Pinpoint the cell where the given text exists, returning its [X, Y] midpoint coordinate. 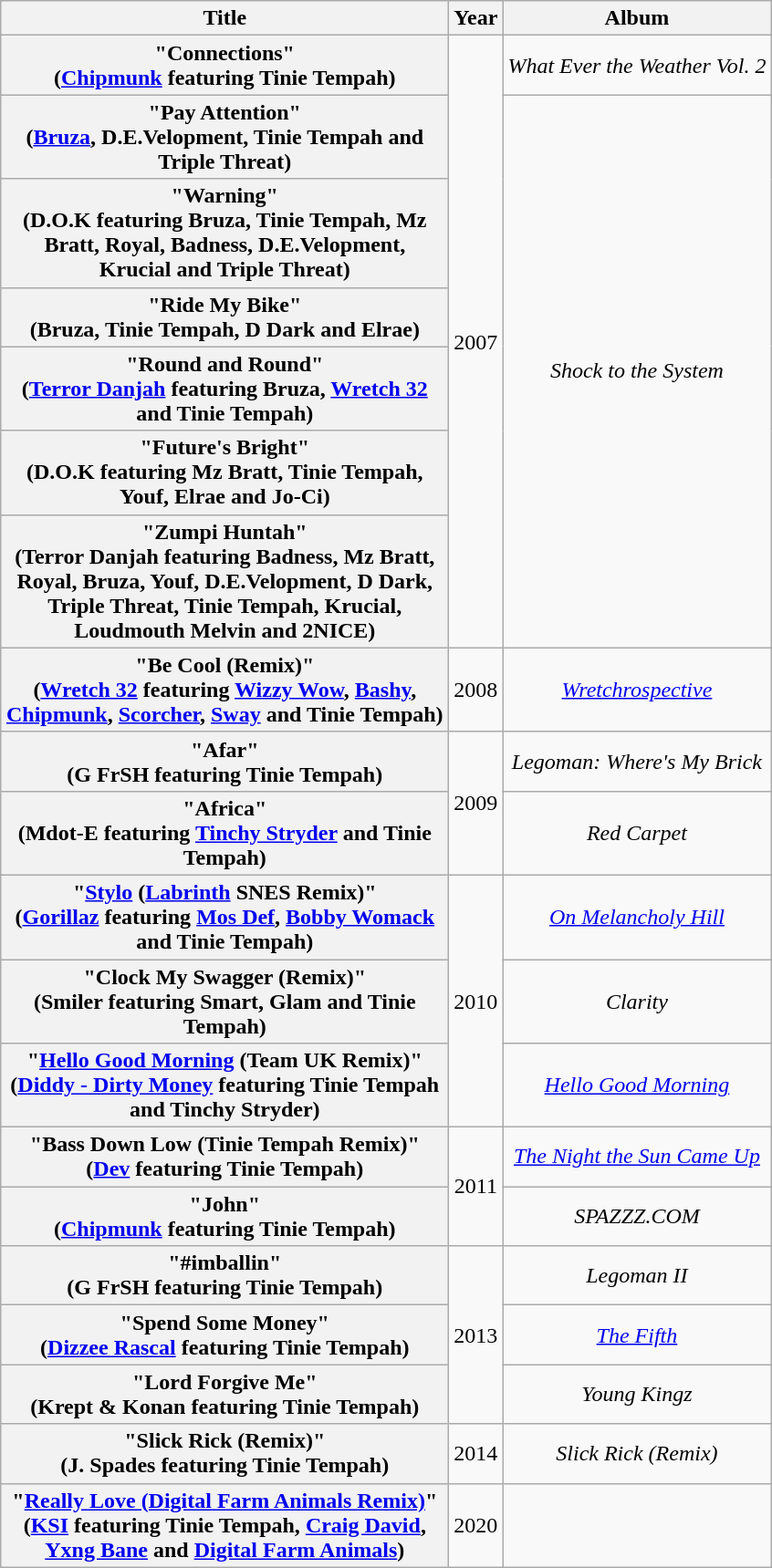
"Stylo (Labrinth SNES Remix)"(Gorillaz featuring Mos Def, Bobby Womack and Tinie Tempah) [224, 917]
Title [224, 18]
Shock to the System [637, 371]
Hello Good Morning [637, 1085]
2010 [476, 1001]
SPAZZZ.COM [637, 1217]
What Ever the Weather Vol. 2 [637, 66]
"Pay Attention"(Bruza, D.E.Velopment, Tinie Tempah and Triple Threat) [224, 137]
2020 [476, 1525]
Red Carpet [637, 833]
"Spend Some Money"(Dizzee Rascal featuring Tinie Tempah) [224, 1335]
2007 [476, 341]
"John"(Chipmunk featuring Tinie Tempah) [224, 1217]
"Hello Good Morning (Team UK Remix)"(Diddy - Dirty Money featuring Tinie Tempah and Tinchy Stryder) [224, 1085]
"Bass Down Low (Tinie Tempah Remix)"(Dev featuring Tinie Tempah) [224, 1157]
"Round and Round"(Terror Danjah featuring Bruza, Wretch 32 and Tinie Tempah) [224, 389]
"#imballin"(G FrSH featuring Tinie Tempah) [224, 1275]
2011 [476, 1187]
"Connections"(Chipmunk featuring Tinie Tempah) [224, 66]
2008 [476, 690]
The Night the Sun Came Up [637, 1157]
Album [637, 18]
2014 [476, 1454]
Year [476, 18]
2013 [476, 1335]
The Fifth [637, 1335]
"Really Love (Digital Farm Animals Remix)"(KSI featuring Tinie Tempah, Craig David, Yxng Bane and Digital Farm Animals) [224, 1525]
Young Kingz [637, 1394]
On Melancholy Hill [637, 917]
"Warning"(D.O.K featuring Bruza, Tinie Tempah, Mz Bratt, Royal, Badness, D.E.Velopment, Krucial and Triple Threat) [224, 234]
"Future's Bright"(D.O.K featuring Mz Bratt, Tinie Tempah, Youf, Elrae and Jo-Ci) [224, 472]
Clarity [637, 1002]
"Africa"(Mdot-E featuring Tinchy Stryder and Tinie Tempah) [224, 833]
"Afar"(G FrSH featuring Tinie Tempah) [224, 761]
"Be Cool (Remix)"(Wretch 32 featuring Wizzy Wow, Bashy, Chipmunk, Scorcher, Sway and Tinie Tempah) [224, 690]
Legoman II [637, 1275]
Wretchrospective [637, 690]
"Lord Forgive Me"(Krept & Konan featuring Tinie Tempah) [224, 1394]
"Clock My Swagger (Remix)"(Smiler featuring Smart, Glam and Tinie Tempah) [224, 1002]
"Ride My Bike"(Bruza, Tinie Tempah, D Dark and Elrae) [224, 317]
2009 [476, 803]
Legoman: Where's My Brick [637, 761]
Slick Rick (Remix) [637, 1454]
"Slick Rick (Remix)"(J. Spades featuring Tinie Tempah) [224, 1454]
